Search for the cell housing the specified text and yield its [x, y] center coordinate. 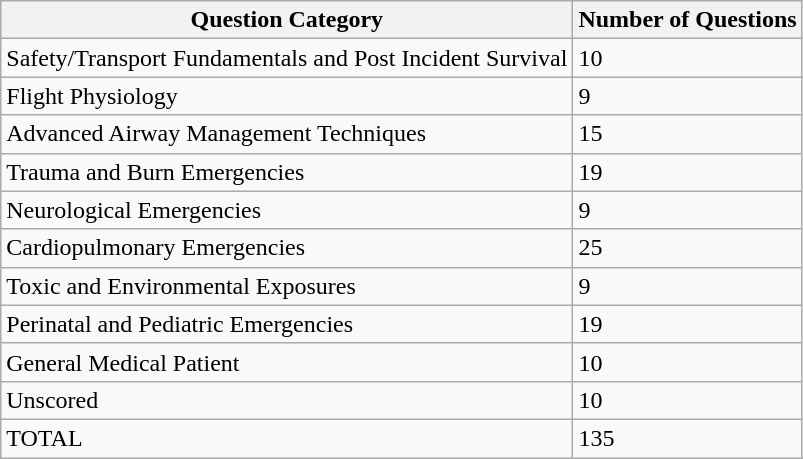
Toxic and Environmental Exposures [287, 286]
25 [688, 248]
Neurological Emergencies [287, 210]
15 [688, 134]
Trauma and Burn Emergencies [287, 172]
Flight Physiology [287, 96]
Unscored [287, 400]
Perinatal and Pediatric Emergencies [287, 324]
Number of Questions [688, 20]
General Medical Patient [287, 362]
Cardiopulmonary Emergencies [287, 248]
Advanced Airway Management Techniques [287, 134]
TOTAL [287, 438]
Safety/Transport Fundamentals and Post Incident Survival [287, 58]
Question Category [287, 20]
135 [688, 438]
